Return (x, y) of the center of cell containing provided text 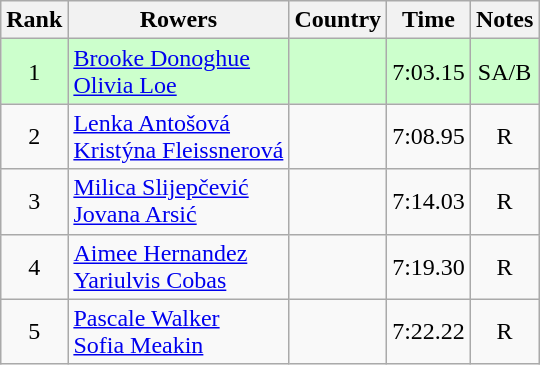
Time (429, 20)
Country (338, 20)
7:19.30 (429, 266)
Lenka AntošováKristýna Fleissnerová (178, 136)
Rowers (178, 20)
7:22.22 (429, 332)
Notes (504, 20)
7:03.15 (429, 72)
SA/B (504, 72)
5 (34, 332)
Rank (34, 20)
Pascale WalkerSofia Meakin (178, 332)
7:08.95 (429, 136)
1 (34, 72)
2 (34, 136)
Brooke DonoghueOlivia Loe (178, 72)
7:14.03 (429, 202)
3 (34, 202)
4 (34, 266)
Aimee HernandezYariulvis Cobas (178, 266)
Milica SlijepčevićJovana Arsić (178, 202)
